Detect which cell encompasses the target text, then output its [X, Y] center coordinate. 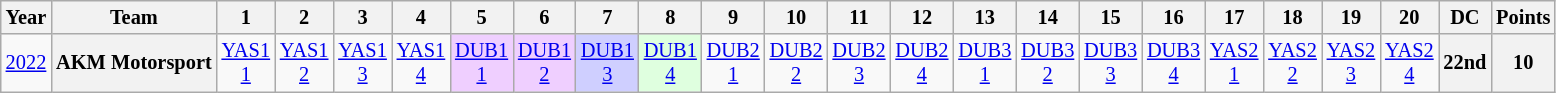
14 [1048, 17]
2 [304, 17]
1 [246, 17]
DUB24 [922, 63]
DUB32 [1048, 63]
11 [860, 17]
YAS23 [1351, 63]
YAS21 [1234, 63]
13 [984, 17]
15 [1110, 17]
17 [1234, 17]
12 [922, 17]
Points [1523, 17]
16 [1174, 17]
YAS11 [246, 63]
YAS12 [304, 63]
22nd [1464, 63]
DUB21 [734, 63]
2022 [26, 63]
YAS14 [421, 63]
DUB31 [984, 63]
YAS24 [1409, 63]
9 [734, 17]
3 [362, 17]
19 [1351, 17]
18 [1292, 17]
5 [482, 17]
YAS13 [362, 63]
AKM Motorsport [134, 63]
7 [608, 17]
DC [1464, 17]
6 [544, 17]
Team [134, 17]
Year [26, 17]
DUB12 [544, 63]
DUB14 [670, 63]
4 [421, 17]
DUB33 [1110, 63]
DUB22 [796, 63]
DUB23 [860, 63]
DUB34 [1174, 63]
20 [1409, 17]
YAS22 [1292, 63]
DUB11 [482, 63]
DUB13 [608, 63]
8 [670, 17]
